Determine the (X, Y) coordinate at the center of the cell enclosing the given text.  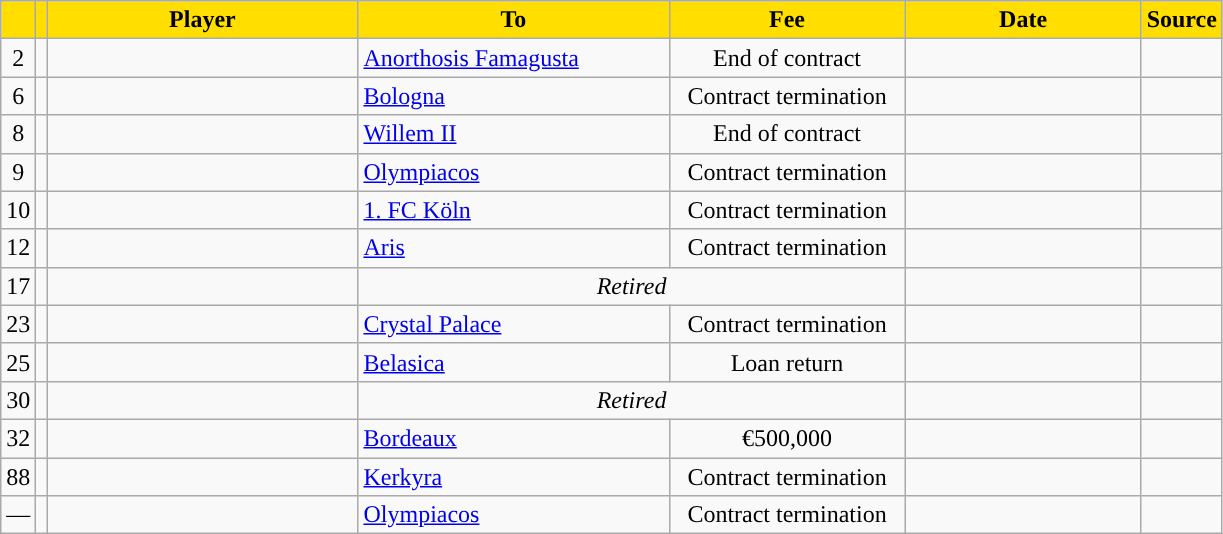
Willem II (514, 134)
Bordeaux (514, 438)
Bologna (514, 96)
Anorthosis Famagusta (514, 58)
12 (18, 248)
1. FC Köln (514, 210)
25 (18, 362)
Date (1023, 20)
Loan return (787, 362)
Aris (514, 248)
8 (18, 134)
30 (18, 400)
6 (18, 96)
Player (202, 20)
2 (18, 58)
23 (18, 324)
Belasica (514, 362)
17 (18, 286)
Fee (787, 20)
Source (1182, 20)
Crystal Palace (514, 324)
10 (18, 210)
Kerkyra (514, 477)
88 (18, 477)
9 (18, 172)
€500,000 (787, 438)
32 (18, 438)
To (514, 20)
— (18, 515)
